Provide the [X, Y] coordinate of the cell's center where the given text is located.  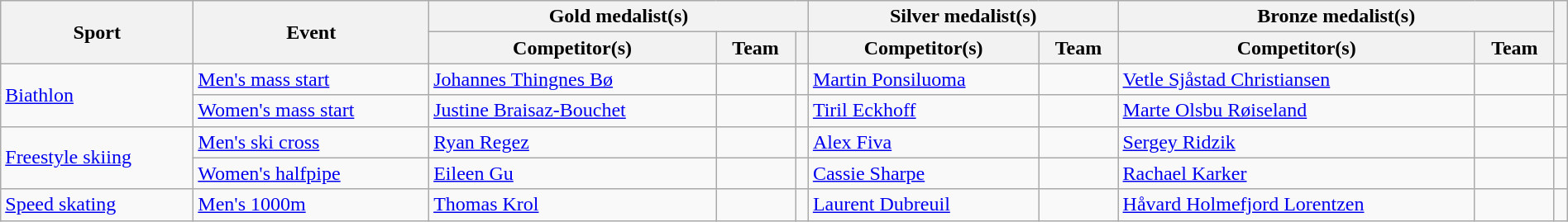
Gold medalist(s) [619, 17]
Women's mass start [311, 111]
Men's 1000m [311, 205]
Biathlon [98, 95]
Rachael Karker [1297, 173]
Bronze medalist(s) [1336, 17]
Vetle Sjåstad Christiansen [1297, 79]
Speed skating [98, 205]
Håvard Holmefjord Lorentzen [1297, 205]
Sergey Ridzik [1297, 142]
Sport [98, 32]
Thomas Krol [572, 205]
Event [311, 32]
Marte Olsbu Røiseland [1297, 111]
Ryan Regez [572, 142]
Martin Ponsiluoma [923, 79]
Eileen Gu [572, 173]
Tiril Eckhoff [923, 111]
Women's halfpipe [311, 173]
Freestyle skiing [98, 158]
Men's ski cross [311, 142]
Laurent Dubreuil [923, 205]
Silver medalist(s) [963, 17]
Johannes Thingnes Bø [572, 79]
Justine Braisaz-Bouchet [572, 111]
Alex Fiva [923, 142]
Cassie Sharpe [923, 173]
Men's mass start [311, 79]
